Return the (x, y) coordinate for the center point of the cell that contains the specified text.  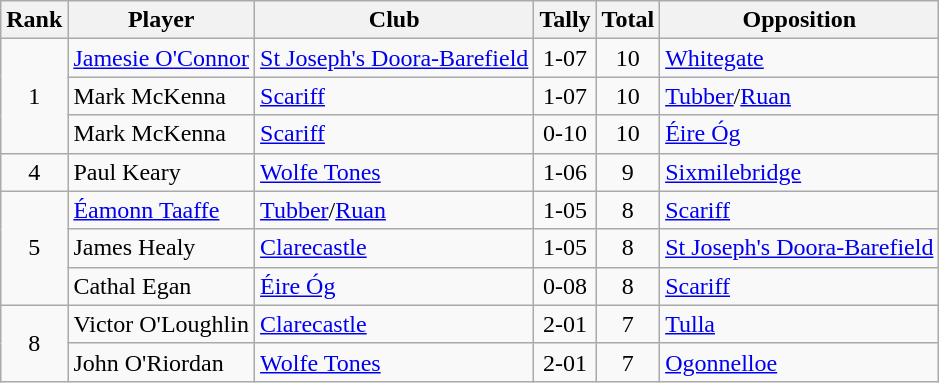
Victor O'Loughlin (162, 324)
4 (34, 172)
Éamonn Taaffe (162, 210)
Cathal Egan (162, 286)
Tally (565, 20)
1 (34, 96)
Total (628, 20)
Opposition (800, 20)
Jamesie O'Connor (162, 58)
Tulla (800, 324)
9 (628, 172)
1-06 (565, 172)
0-08 (565, 286)
Club (394, 20)
Paul Keary (162, 172)
Player (162, 20)
Ogonnelloe (800, 362)
John O'Riordan (162, 362)
5 (34, 248)
0-10 (565, 134)
Rank (34, 20)
James Healy (162, 248)
Whitegate (800, 58)
Sixmilebridge (800, 172)
